Return [x, y] of the center of cell containing provided text 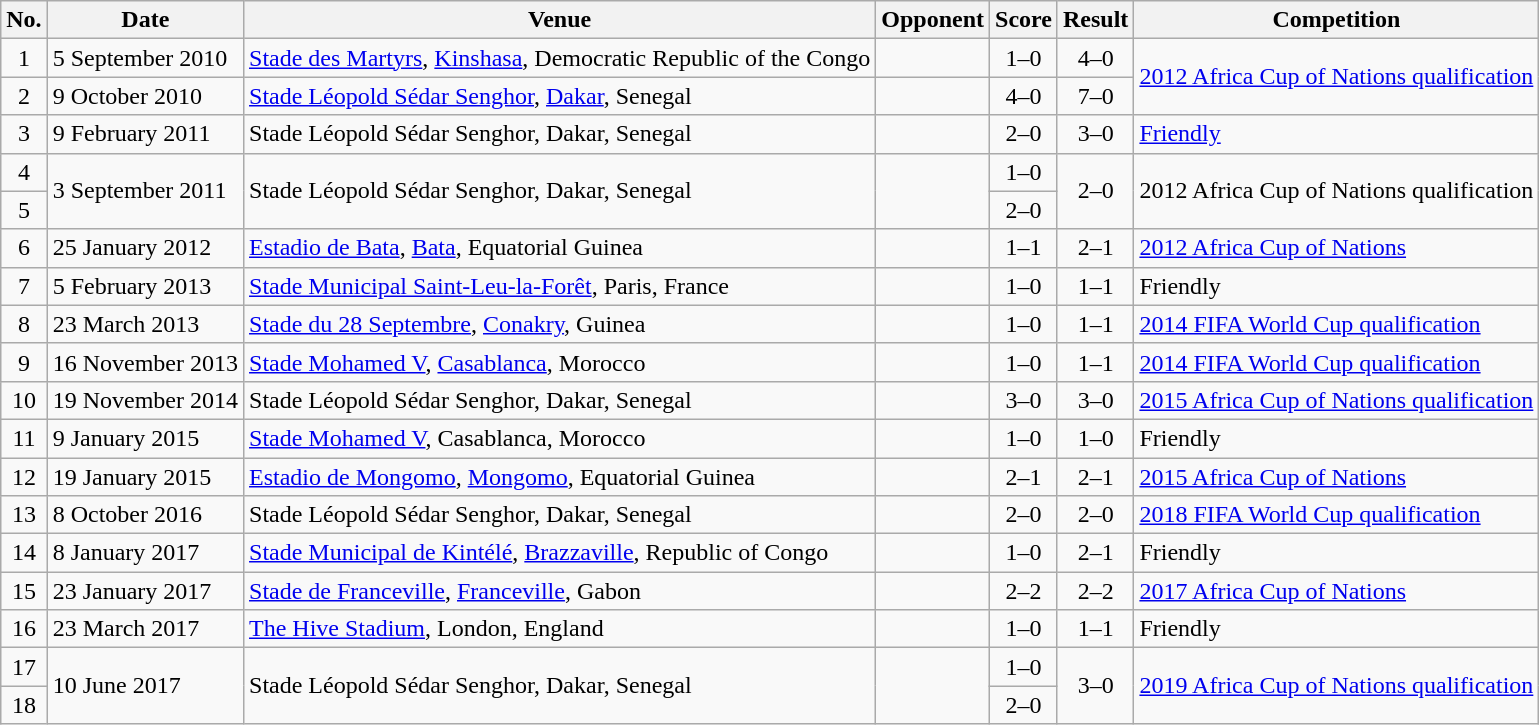
Competition [1336, 20]
Stade de Franceville, Franceville, Gabon [560, 591]
2019 Africa Cup of Nations qualification [1336, 686]
5 [24, 210]
5 February 2013 [145, 286]
17 [24, 667]
2015 Africa Cup of Nations qualification [1336, 400]
2015 Africa Cup of Nations [1336, 477]
14 [24, 553]
19 November 2014 [145, 400]
16 [24, 629]
3 September 2011 [145, 191]
4 [24, 172]
9 January 2015 [145, 438]
10 [24, 400]
25 January 2012 [145, 248]
23 March 2013 [145, 324]
8 October 2016 [145, 515]
2017 Africa Cup of Nations [1336, 591]
2012 Africa Cup of Nations [1336, 248]
7–0 [1095, 96]
2018 FIFA World Cup qualification [1336, 515]
No. [24, 20]
6 [24, 248]
18 [24, 705]
Opponent [933, 20]
8 January 2017 [145, 553]
Result [1095, 20]
Score [1024, 20]
23 January 2017 [145, 591]
Date [145, 20]
16 November 2013 [145, 362]
8 [24, 324]
The Hive Stadium, London, England [560, 629]
Stade Municipal Saint-Leu-la-Forêt, Paris, France [560, 286]
23 March 2017 [145, 629]
5 September 2010 [145, 58]
Stade Municipal de Kintélé, Brazzaville, Republic of Congo [560, 553]
9 October 2010 [145, 96]
3 [24, 134]
9 February 2011 [145, 134]
11 [24, 438]
10 June 2017 [145, 686]
Stade des Martyrs, Kinshasa, Democratic Republic of the Congo [560, 58]
13 [24, 515]
15 [24, 591]
7 [24, 286]
Venue [560, 20]
1 [24, 58]
9 [24, 362]
Stade du 28 Septembre, Conakry, Guinea [560, 324]
Estadio de Mongomo, Mongomo, Equatorial Guinea [560, 477]
12 [24, 477]
Estadio de Bata, Bata, Equatorial Guinea [560, 248]
2 [24, 96]
19 January 2015 [145, 477]
